Capture the cell that displays the provided text and extract its (X, Y) central coordinate. 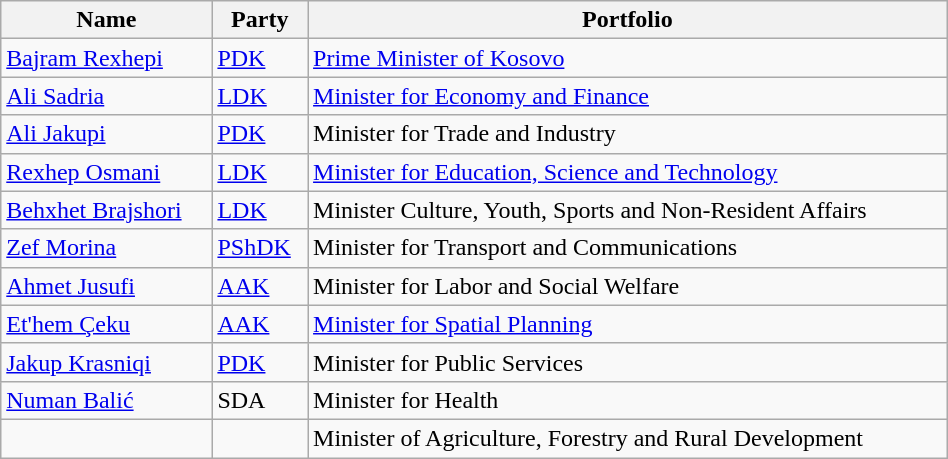
Et'hem Çeku (106, 324)
Minister for Health (628, 400)
Minister for Trade and Industry (628, 134)
Portfolio (628, 20)
Party (260, 20)
Minister for Education, Science and Technology (628, 172)
Bajram Rexhepi (106, 58)
Minister Culture, Youth, Sports and Non-Resident Affairs (628, 210)
Minister for Spatial Planning (628, 324)
Minister for Public Services (628, 362)
Jakup Krasniqi (106, 362)
Ali Jakupi (106, 134)
Minister for Transport and Communications (628, 248)
Prime Minister of Kosovo (628, 58)
Behxhet Brajshori (106, 210)
SDA (260, 400)
Name (106, 20)
Minister for Economy and Finance (628, 96)
Rexhep Osmani (106, 172)
Minister of Agriculture, Forestry and Rural Development (628, 438)
Numan Balić (106, 400)
Minister for Labor and Social Welfare (628, 286)
Zef Morina (106, 248)
Ahmet Jusufi (106, 286)
PShDK (260, 248)
Ali Sadria (106, 96)
